Provide the (X, Y) coordinate of the cell's center where the given text is located.  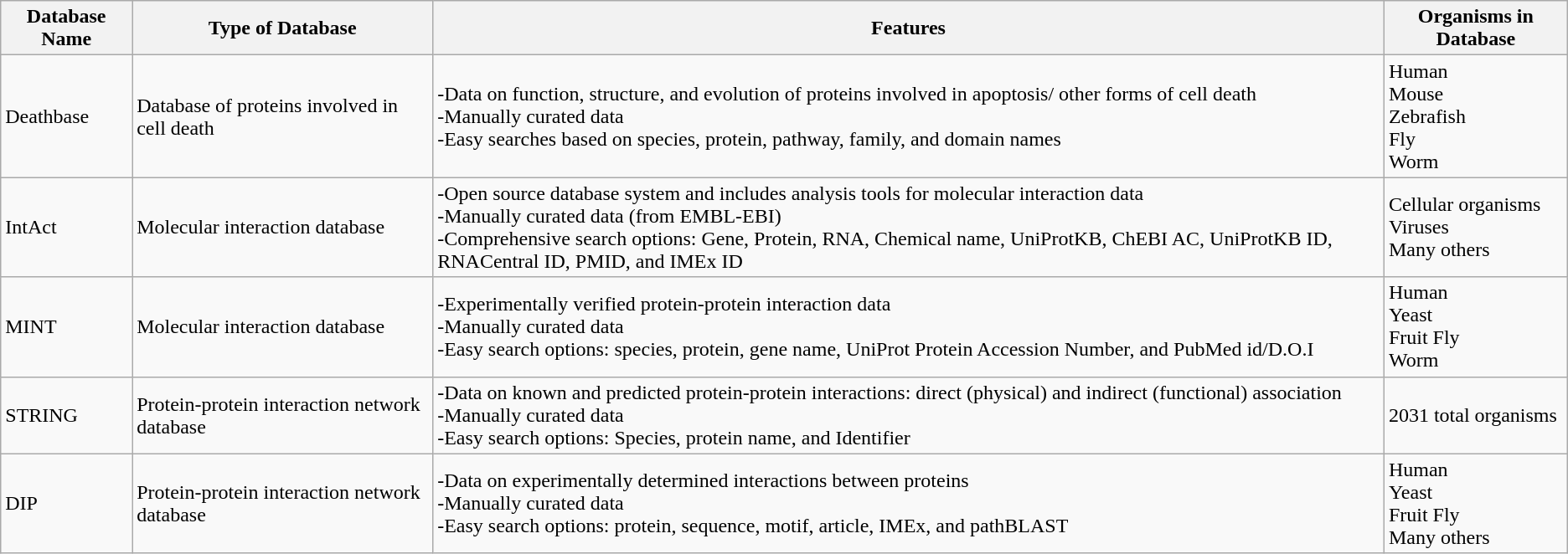
MINT (67, 326)
IntAct (67, 228)
Organisms in Database (1476, 28)
Cellular organismsVirusesMany others (1476, 228)
Database of proteins involved in cell death (283, 116)
HumanMouseZebrafishFlyWorm (1476, 116)
HumanYeastFruit FlyWorm (1476, 326)
Features (909, 28)
Database Name (67, 28)
DIP (67, 504)
STRING (67, 415)
2031 total organisms (1476, 415)
Deathbase (67, 116)
Type of Database (283, 28)
HumanYeastFruit FlyMany others (1476, 504)
